Determine the [x, y] coordinate at the center of the cell enclosing the given text.  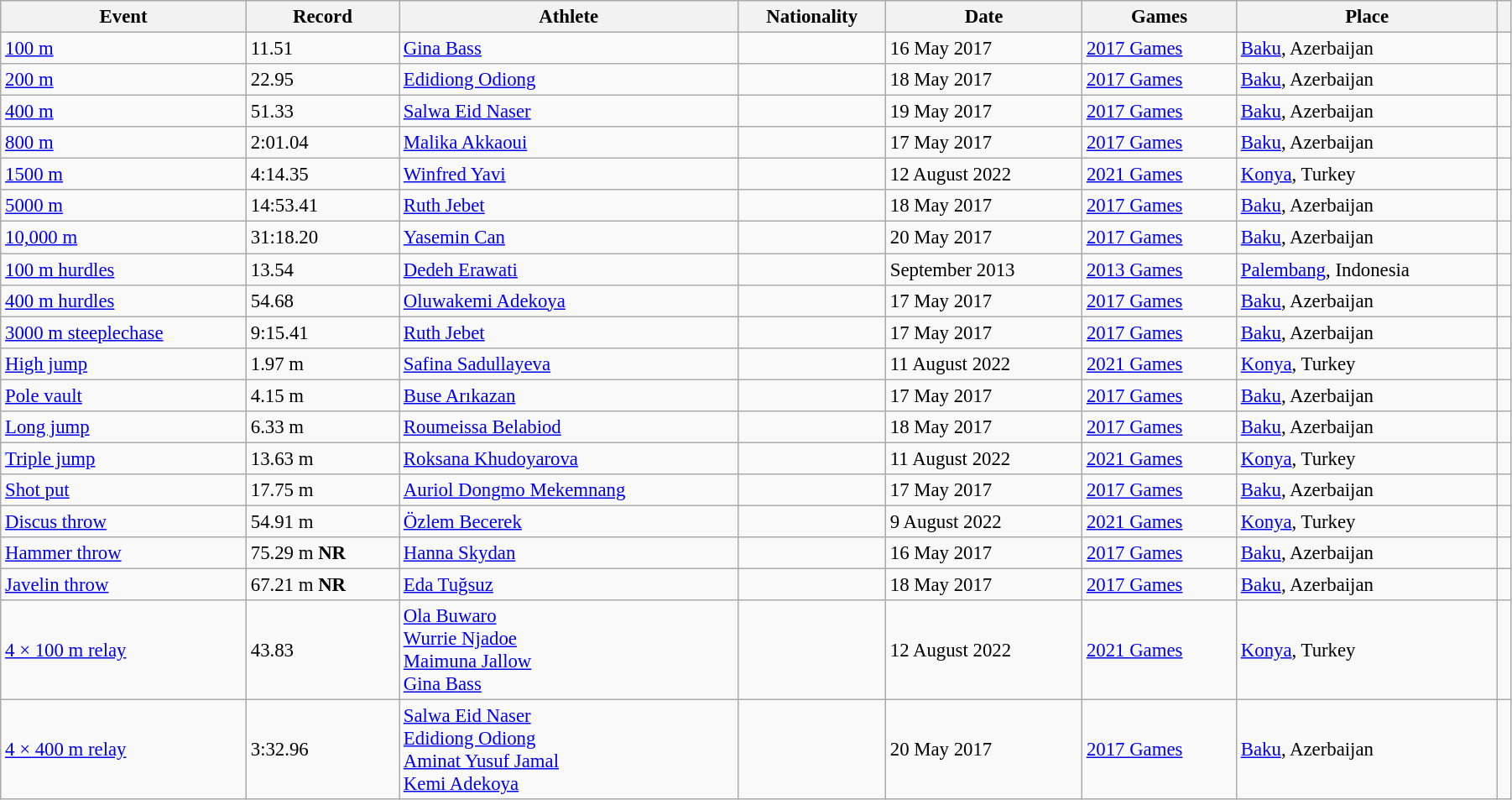
1500 m [124, 175]
Date [983, 17]
Hammer throw [124, 553]
Athlete [569, 17]
Roumeissa Belabiod [569, 427]
Palembang, Indonesia [1366, 269]
1.97 m [322, 363]
Malika Akkaoui [569, 143]
4:14.35 [322, 175]
10,000 m [124, 238]
2013 Games [1160, 269]
Özlem Becerek [569, 521]
19 May 2017 [983, 112]
13.63 m [322, 458]
100 m [124, 49]
4.15 m [322, 395]
9:15.41 [322, 332]
13.54 [322, 269]
Triple jump [124, 458]
Gina Bass [569, 49]
31:18.20 [322, 238]
Dedeh Erawati [569, 269]
Salwa Eid NaserEdidiong OdiongAminat Yusuf JamalKemi Adekoya [569, 750]
800 m [124, 143]
Ola BuwaroWurrie NjadoeMaimuna JallowGina Bass [569, 650]
Auriol Dongmo Mekemnang [569, 490]
Hanna Skydan [569, 553]
Safina Sadullayeva [569, 363]
Discus throw [124, 521]
43.83 [322, 650]
100 m hurdles [124, 269]
Pole vault [124, 395]
Javelin throw [124, 585]
Games [1160, 17]
Salwa Eid Naser [569, 112]
High jump [124, 363]
September 2013 [983, 269]
Event [124, 17]
2:01.04 [322, 143]
Buse Arıkazan [569, 395]
4 × 400 m relay [124, 750]
Shot put [124, 490]
400 m [124, 112]
11.51 [322, 49]
200 m [124, 80]
54.68 [322, 301]
9 August 2022 [983, 521]
5000 m [124, 206]
Winfred Yavi [569, 175]
67.21 m NR [322, 585]
Yasemin Can [569, 238]
6.33 m [322, 427]
4 × 100 m relay [124, 650]
Oluwakemi Adekoya [569, 301]
Nationality [812, 17]
22.95 [322, 80]
17.75 m [322, 490]
51.33 [322, 112]
Long jump [124, 427]
Eda Tuğsuz [569, 585]
Record [322, 17]
400 m hurdles [124, 301]
Roksana Khudoyarova [569, 458]
3000 m steeplechase [124, 332]
3:32.96 [322, 750]
75.29 m NR [322, 553]
14:53.41 [322, 206]
54.91 m [322, 521]
Place [1366, 17]
Edidiong Odiong [569, 80]
